Capture the cell that displays the provided text and extract its (X, Y) central coordinate. 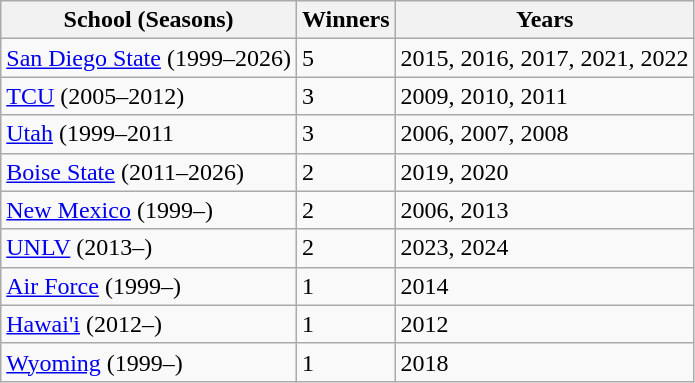
2006, 2007, 2008 (544, 134)
Utah (1999–2011 (149, 134)
2015, 2016, 2017, 2021, 2022 (544, 58)
Boise State (2011–2026) (149, 172)
TCU (2005–2012) (149, 96)
2012 (544, 324)
New Mexico (1999–) (149, 210)
2019, 2020 (544, 172)
School (Seasons) (149, 20)
2023, 2024 (544, 248)
Air Force (1999–) (149, 286)
2014 (544, 286)
Winners (346, 20)
2009, 2010, 2011 (544, 96)
Wyoming (1999–) (149, 362)
2018 (544, 362)
UNLV (2013–) (149, 248)
Hawai'i (2012–) (149, 324)
5 (346, 58)
Years (544, 20)
2006, 2013 (544, 210)
San Diego State (1999–2026) (149, 58)
